Detect which cell encompasses the target text, then output its [x, y] center coordinate. 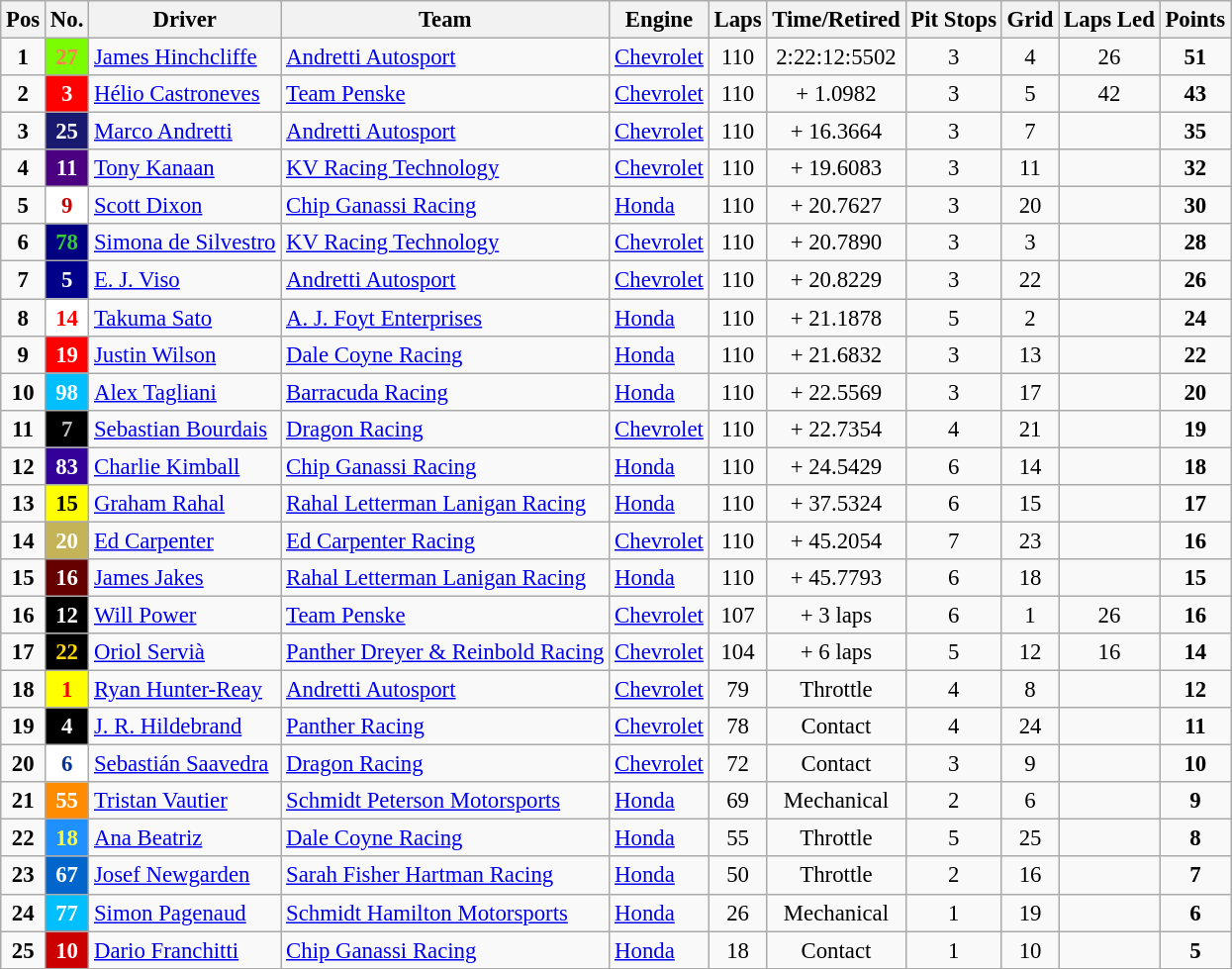
42 [1109, 94]
Ana Beatriz [185, 838]
+ 37.5324 [836, 504]
Laps [738, 20]
Sarah Fisher Hartman Racing [445, 876]
+ 21.6832 [836, 354]
Laps Led [1109, 20]
+ 22.7354 [836, 429]
Panther Racing [445, 727]
Panther Dreyer & Reinbold Racing [445, 652]
2:22:12:5502 [836, 57]
98 [67, 392]
Marco Andretti [185, 132]
Team [445, 20]
E. J. Viso [185, 280]
Driver [185, 20]
+ 20.8229 [836, 280]
Schmidt Hamilton Motorsports [445, 913]
43 [1195, 94]
28 [1195, 242]
+ 24.5429 [836, 466]
Sebastián Saavedra [185, 764]
Oriol Servià [185, 652]
Justin Wilson [185, 354]
J. R. Hildebrand [185, 727]
Barracuda Racing [445, 392]
50 [738, 876]
Alex Tagliani [185, 392]
+ 22.5569 [836, 392]
Will Power [185, 615]
Simona de Silvestro [185, 242]
Ed Carpenter [185, 540]
Takuma Sato [185, 318]
+ 3 laps [836, 615]
Engine [659, 20]
+ 1.0982 [836, 94]
Pit Stops [954, 20]
Points [1195, 20]
67 [67, 876]
Grid [1029, 20]
+ 16.3664 [836, 132]
Tristan Vautier [185, 801]
72 [738, 764]
+ 21.1878 [836, 318]
Sebastian Bourdais [185, 429]
Graham Rahal [185, 504]
104 [738, 652]
James Jakes [185, 578]
79 [738, 690]
27 [67, 57]
+ 45.2054 [836, 540]
Schmidt Peterson Motorsports [445, 801]
Scott Dixon [185, 206]
77 [67, 913]
83 [67, 466]
Time/Retired [836, 20]
+ 20.7627 [836, 206]
Tony Kanaan [185, 168]
+ 45.7793 [836, 578]
107 [738, 615]
+ 19.6083 [836, 168]
35 [1195, 132]
Josef Newgarden [185, 876]
51 [1195, 57]
32 [1195, 168]
Hélio Castroneves [185, 94]
Ed Carpenter Racing [445, 540]
+ 6 laps [836, 652]
69 [738, 801]
A. J. Foyt Enterprises [445, 318]
No. [67, 20]
30 [1195, 206]
Pos [24, 20]
Charlie Kimball [185, 466]
Simon Pagenaud [185, 913]
Dario Franchitti [185, 950]
James Hinchcliffe [185, 57]
+ 20.7890 [836, 242]
Ryan Hunter-Reay [185, 690]
